Pinpoint the cell where the given text exists, returning its (X, Y) midpoint coordinate. 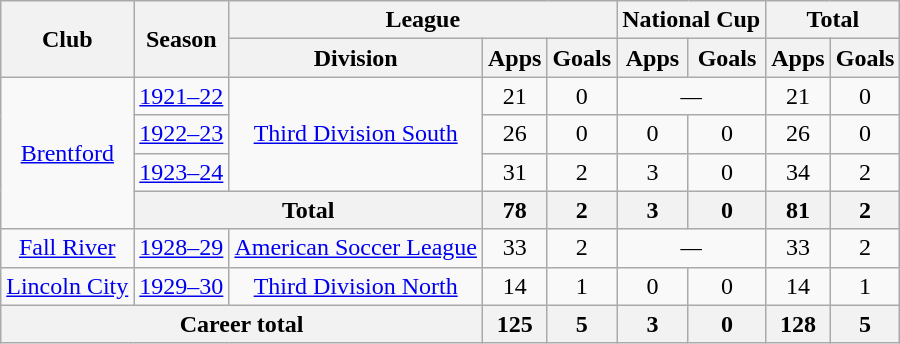
1928–29 (182, 248)
1922–23 (182, 134)
National Cup (692, 20)
1929–30 (182, 286)
Brentford (68, 153)
Club (68, 39)
128 (798, 324)
1921–22 (182, 96)
125 (514, 324)
78 (514, 210)
1923–24 (182, 172)
League (423, 20)
Career total (242, 324)
Division (356, 58)
Third Division North (356, 286)
34 (798, 172)
Fall River (68, 248)
Season (182, 39)
81 (798, 210)
31 (514, 172)
Lincoln City (68, 286)
Third Division South (356, 134)
American Soccer League (356, 248)
